Scan for the cell matching the given text and deliver its [X, Y] coordinate at center. 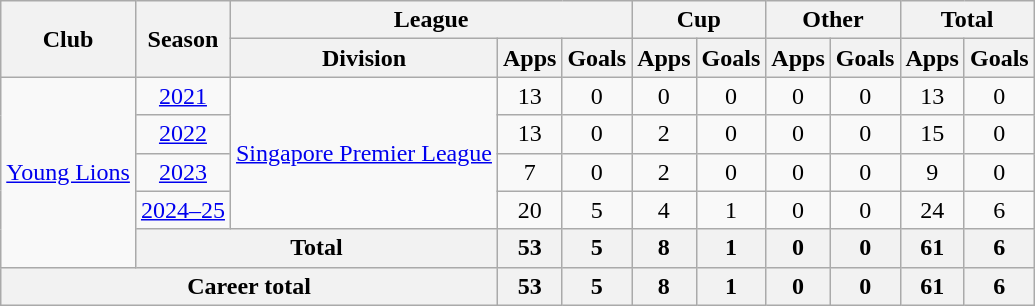
4 [664, 210]
Cup [699, 20]
2023 [182, 172]
Young Lions [68, 172]
Career total [250, 286]
2021 [182, 96]
15 [932, 134]
Division [364, 58]
Singapore Premier League [364, 153]
9 [932, 172]
24 [932, 210]
League [430, 20]
7 [529, 172]
2024–25 [182, 210]
Season [182, 39]
Club [68, 39]
Other [833, 20]
2022 [182, 134]
20 [529, 210]
